Pinpoint the cell where the given text exists, returning its [X, Y] midpoint coordinate. 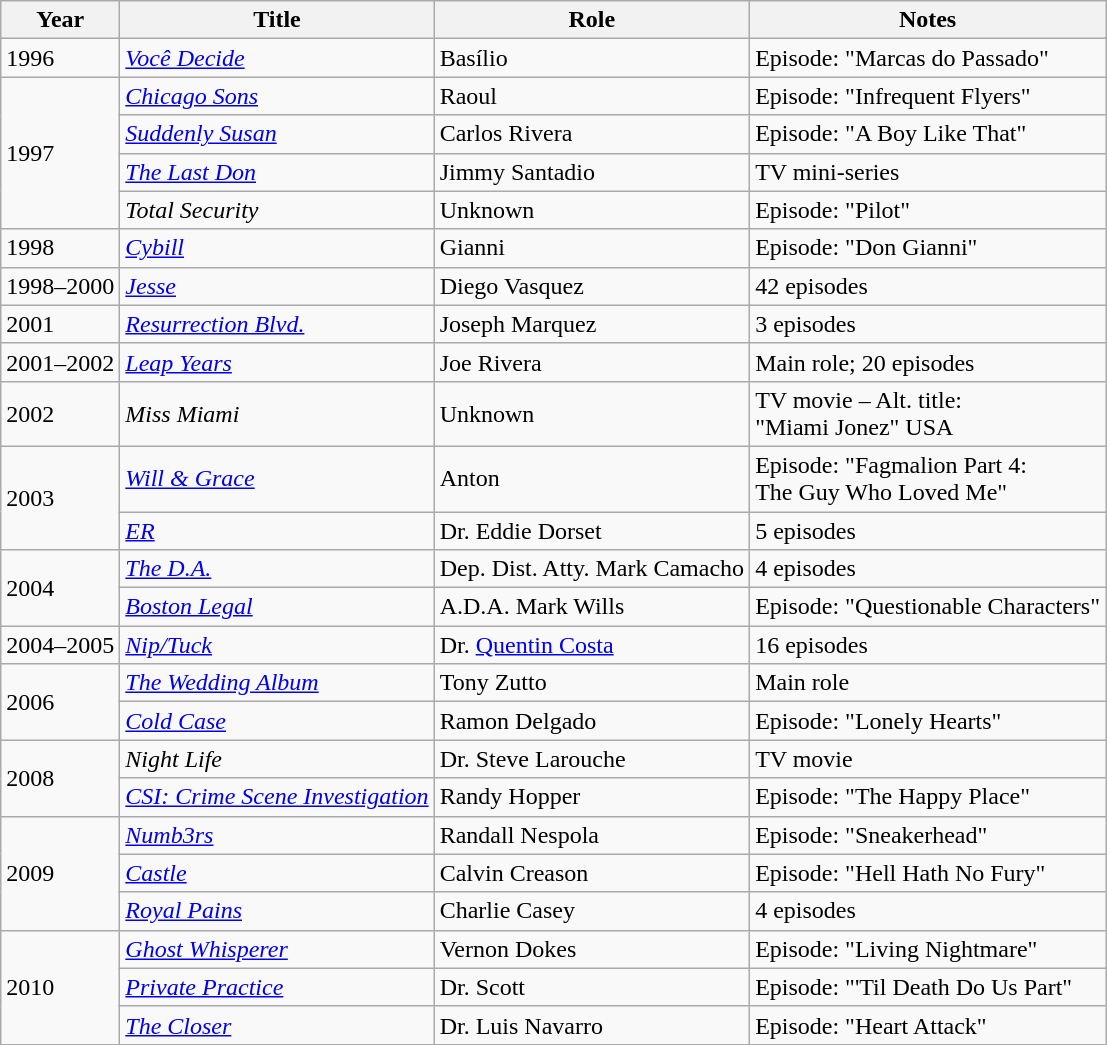
Private Practice [277, 987]
Boston Legal [277, 607]
A.D.A. Mark Wills [592, 607]
Raoul [592, 96]
Ghost Whisperer [277, 949]
2001–2002 [60, 362]
5 episodes [928, 531]
Total Security [277, 210]
Randy Hopper [592, 797]
Royal Pains [277, 911]
1997 [60, 153]
Calvin Creason [592, 873]
2002 [60, 414]
2006 [60, 702]
Joseph Marquez [592, 324]
Dr. Steve Larouche [592, 759]
16 episodes [928, 645]
The D.A. [277, 569]
Main role [928, 683]
2003 [60, 498]
2004–2005 [60, 645]
1996 [60, 58]
Episode: "Living Nightmare" [928, 949]
Episode: "Sneakerhead" [928, 835]
2001 [60, 324]
Jimmy Santadio [592, 172]
TV movie – Alt. title:"Miami Jonez" USA [928, 414]
Carlos Rivera [592, 134]
Episode: "Heart Attack" [928, 1025]
Ramon Delgado [592, 721]
ER [277, 531]
Dr. Scott [592, 987]
Leap Years [277, 362]
TV mini-series [928, 172]
Anton [592, 478]
The Wedding Album [277, 683]
Dep. Dist. Atty. Mark Camacho [592, 569]
1998 [60, 248]
Joe Rivera [592, 362]
Episode: "Pilot" [928, 210]
Title [277, 20]
Episode: "The Happy Place" [928, 797]
Episode: "Questionable Characters" [928, 607]
Night Life [277, 759]
2010 [60, 987]
Dr. Luis Navarro [592, 1025]
Chicago Sons [277, 96]
Will & Grace [277, 478]
Vernon Dokes [592, 949]
Randall Nespola [592, 835]
Jesse [277, 286]
3 episodes [928, 324]
Episode: "Fagmalion Part 4:The Guy Who Loved Me" [928, 478]
Castle [277, 873]
TV movie [928, 759]
Episode: "A Boy Like That" [928, 134]
Charlie Casey [592, 911]
Episode: "Infrequent Flyers" [928, 96]
Episode: "Lonely Hearts" [928, 721]
Dr. Quentin Costa [592, 645]
Nip/Tuck [277, 645]
Dr. Eddie Dorset [592, 531]
2004 [60, 588]
Basílio [592, 58]
Notes [928, 20]
Year [60, 20]
Suddenly Susan [277, 134]
CSI: Crime Scene Investigation [277, 797]
Episode: "'Til Death Do Us Part" [928, 987]
Resurrection Blvd. [277, 324]
1998–2000 [60, 286]
42 episodes [928, 286]
Episode: "Don Gianni" [928, 248]
Diego Vasquez [592, 286]
Cybill [277, 248]
Cold Case [277, 721]
Main role; 20 episodes [928, 362]
The Closer [277, 1025]
Episode: "Hell Hath No Fury" [928, 873]
Episode: "Marcas do Passado" [928, 58]
2009 [60, 873]
Role [592, 20]
Miss Miami [277, 414]
Tony Zutto [592, 683]
Numb3rs [277, 835]
Gianni [592, 248]
2008 [60, 778]
Você Decide [277, 58]
The Last Don [277, 172]
